Search for the cell housing the specified text and yield its [x, y] center coordinate. 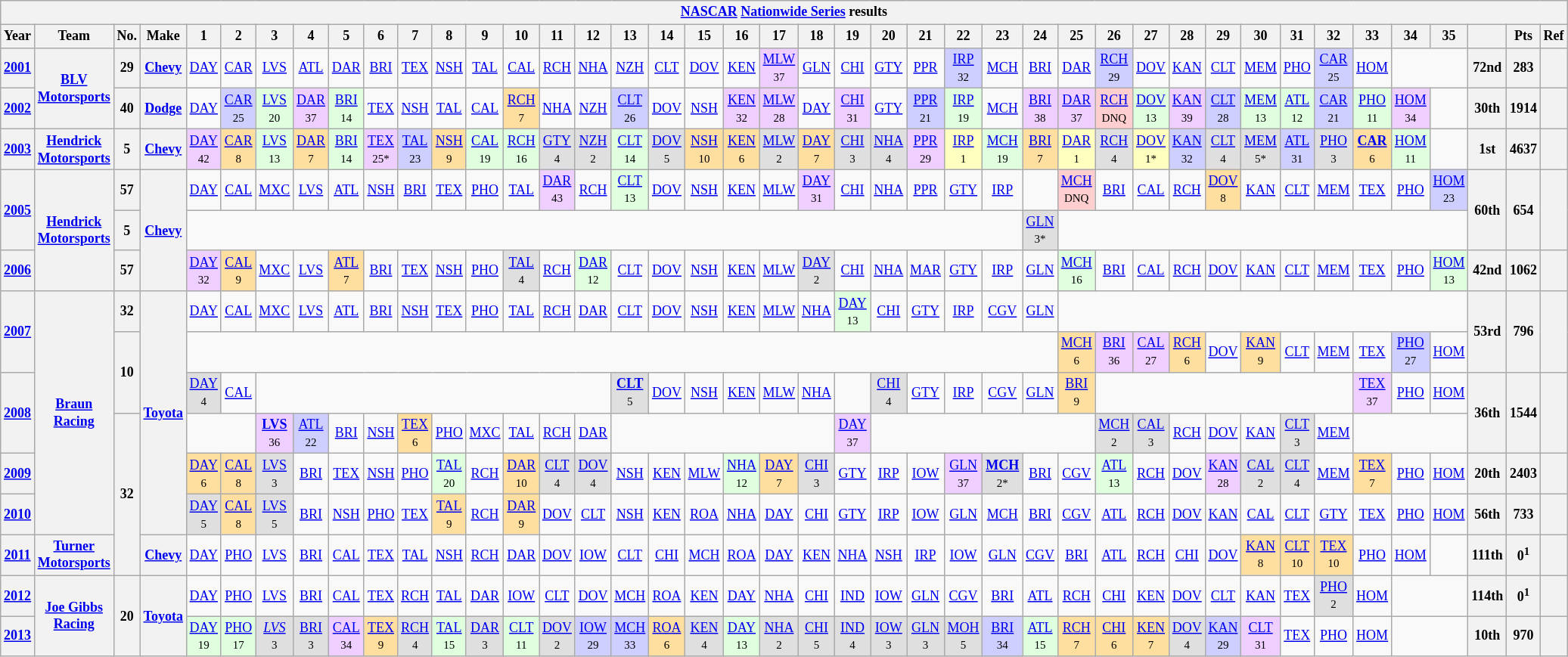
16 [742, 36]
970 [1523, 636]
30th [1487, 109]
1 [203, 36]
IOW29 [593, 636]
NZH2 [593, 149]
LVS5 [275, 514]
10th [1487, 636]
DOV8 [1223, 190]
No. [127, 36]
IND4 [852, 636]
DOV5 [667, 149]
ATL7 [346, 271]
MCH2* [1003, 474]
KEN6 [742, 149]
PHO27 [1410, 352]
2009 [18, 474]
ATL22 [312, 433]
CAL2 [1261, 474]
TEX25* [381, 149]
TEX6 [415, 433]
1062 [1523, 271]
ROA6 [667, 636]
Make [163, 36]
Year [18, 36]
GTY4 [557, 149]
DAR9 [522, 514]
NSH10 [703, 149]
NHA2 [779, 636]
Pts [1523, 36]
2 [238, 36]
DAY42 [203, 149]
BRI3 [312, 636]
9 [485, 36]
PHO3 [1334, 149]
KAN32 [1187, 149]
CAL3 [1151, 433]
BLV Motorsports [74, 88]
19 [852, 36]
1914 [1523, 109]
KAN29 [1223, 636]
DAY6 [203, 474]
34 [1410, 36]
ATL13 [1114, 474]
PHO11 [1372, 109]
1st [1487, 149]
HOM23 [1449, 190]
2403 [1523, 474]
CLT28 [1223, 109]
DAY37 [852, 433]
7 [415, 36]
MCH19 [1003, 149]
KEN7 [1151, 636]
TAL15 [449, 636]
Braun Racing [74, 413]
CLT3 [1296, 433]
TAL23 [415, 149]
72nd [1487, 68]
LVS36 [275, 433]
31 [1296, 36]
22 [964, 36]
KAN8 [1261, 555]
IOW3 [889, 636]
25 [1076, 36]
53rd [1487, 331]
CAL27 [1151, 352]
CAL34 [346, 636]
MLW2 [779, 149]
33 [1372, 36]
CHI5 [817, 636]
MEM13 [1261, 109]
28 [1187, 36]
MCHDNQ [1076, 190]
DAR3 [485, 636]
15 [703, 36]
ATL12 [1296, 109]
56th [1487, 514]
BRI38 [1041, 109]
BRI9 [1076, 392]
KEN4 [703, 636]
TEX7 [1372, 474]
654 [1523, 210]
DAR1 [1076, 149]
DAY31 [817, 190]
3 [275, 36]
IRP32 [964, 68]
DAY32 [203, 271]
6 [381, 36]
MOH5 [964, 636]
CHI6 [1114, 636]
IND [852, 596]
4 [312, 36]
TEX9 [381, 636]
TEX37 [1372, 392]
Team [74, 36]
IRP19 [964, 109]
MCH6 [1076, 352]
GLN37 [964, 474]
12 [593, 36]
BRI36 [1114, 352]
2011 [18, 555]
14 [667, 36]
2005 [18, 210]
30 [1261, 36]
13 [630, 36]
LVS13 [275, 149]
DAY4 [203, 392]
DOV1* [1151, 149]
17 [779, 36]
CHI31 [852, 109]
4637 [1523, 149]
TAL20 [449, 474]
2012 [18, 596]
Turner Motorsports [74, 555]
40 [127, 109]
DOV13 [1151, 109]
RCH6 [1187, 352]
MCH16 [1076, 271]
IRP1 [964, 149]
Joe Gibbs Racing [74, 615]
35 [1449, 36]
BRI7 [1041, 149]
283 [1523, 68]
RCH29 [1114, 68]
DAY19 [203, 636]
CLT31 [1261, 636]
HOM13 [1449, 271]
MEM5* [1261, 149]
GLN3* [1041, 231]
2013 [18, 636]
21 [926, 36]
2003 [18, 149]
RCH16 [522, 149]
NHA12 [742, 474]
MAR [926, 271]
PHO17 [238, 636]
60th [1487, 210]
114th [1487, 596]
TEX10 [1334, 555]
DAY2 [817, 271]
Ref [1554, 36]
2001 [18, 68]
HOM34 [1410, 109]
ATL31 [1296, 149]
KAN9 [1261, 352]
MLW37 [779, 68]
Dodge [163, 109]
DAR12 [593, 271]
CAR8 [238, 149]
2007 [18, 331]
2008 [18, 413]
DAR7 [312, 149]
RCHDNQ [1114, 109]
DAY5 [203, 514]
36th [1487, 413]
2006 [18, 271]
TAL4 [522, 271]
2010 [18, 514]
CLT14 [630, 149]
CAL9 [238, 271]
18 [817, 36]
NHA4 [889, 149]
1544 [1523, 413]
DAR10 [522, 474]
CLT26 [630, 109]
LVS20 [275, 109]
796 [1523, 331]
KAN39 [1187, 109]
GLN3 [926, 636]
TAL9 [449, 514]
KEN32 [742, 109]
8 [449, 36]
CLT10 [1296, 555]
KAN28 [1223, 474]
24 [1041, 36]
CLT11 [522, 636]
CAR6 [1372, 149]
PPR21 [926, 109]
111th [1487, 555]
27 [1151, 36]
NSH9 [449, 149]
11 [557, 36]
PHO2 [1334, 596]
NASCAR Nationwide Series results [784, 12]
DOV2 [557, 636]
DAR43 [557, 190]
CLT13 [630, 190]
HOM11 [1410, 149]
CHI4 [889, 392]
MLW28 [779, 109]
20th [1487, 474]
MCH33 [630, 636]
MCH2 [1114, 433]
2002 [18, 109]
CAL19 [485, 149]
42nd [1487, 271]
ATL15 [1041, 636]
CAR [238, 68]
CAR21 [1334, 109]
733 [1523, 514]
PPR29 [926, 149]
CLT5 [630, 392]
23 [1003, 36]
26 [1114, 36]
BRI34 [1003, 636]
